Scan for the cell matching the given text and deliver its (X, Y) coordinate at center. 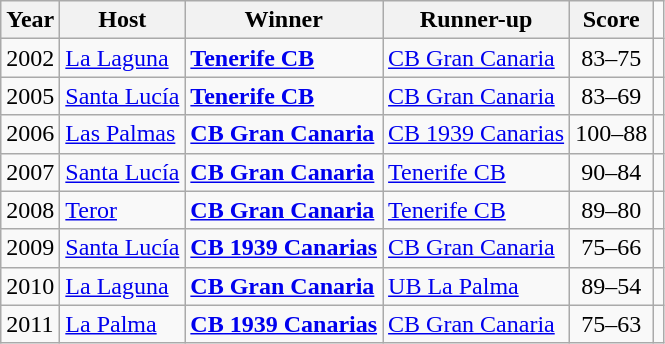
2010 (30, 286)
75–63 (612, 324)
Teror (122, 210)
89–54 (612, 286)
Runner-up (476, 20)
2011 (30, 324)
Winner (284, 20)
89–80 (612, 210)
2002 (30, 58)
2008 (30, 210)
83–75 (612, 58)
75–66 (612, 248)
Host (122, 20)
2009 (30, 248)
90–84 (612, 172)
83–69 (612, 96)
2005 (30, 96)
UB La Palma (476, 286)
Las Palmas (122, 134)
Year (30, 20)
La Palma (122, 324)
100–88 (612, 134)
2006 (30, 134)
Score (612, 20)
2007 (30, 172)
